Return [X, Y] of the center of cell containing provided text 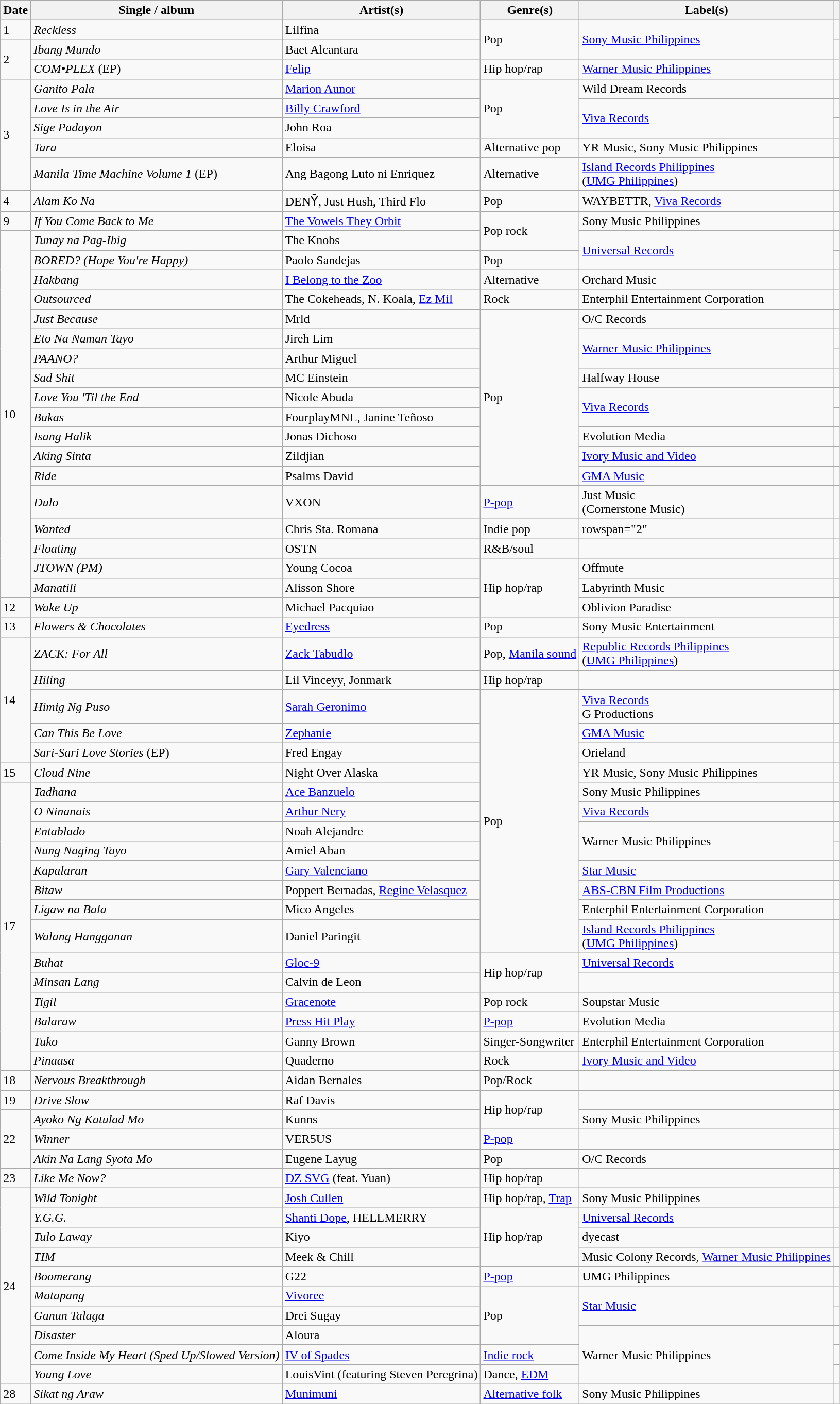
Manila Time Machine Volume 1 (EP) [157, 174]
Love Is in the Air [157, 108]
Aidan Bernales [381, 1080]
Himig Ng Puso [157, 707]
Wild Dream Records [707, 89]
Akin Na Lang Syota Mo [157, 1159]
Nicole Abuda [381, 397]
Sari-Sari Love Stories (EP) [157, 752]
Zephanie [381, 733]
3 [15, 135]
Single / album [157, 10]
Ace Banzuelo [381, 792]
Baet Alcantara [381, 49]
Poppert Bernadas, Regine Velasquez [381, 890]
Mico Angeles [381, 910]
Boomerang [157, 1276]
Singer-Songwriter [530, 1041]
OSTN [381, 549]
The Cokeheads, N. Koala, Ez Mil [381, 299]
15 [15, 772]
Tadhana [157, 792]
Nung Naging Tayo [157, 851]
Josh Cullen [381, 1198]
Ayoko Ng Katulad Mo [157, 1120]
Tunay na Pag-Ibig [157, 241]
Outsourced [157, 299]
WAYBETTR, Viva Records [707, 201]
Eyedress [381, 627]
Night Over Alaska [381, 772]
Come Inside My Heart (Sped Up/Slowed Version) [157, 1355]
Zildjian [381, 456]
Eugene Layug [381, 1159]
Aking Sinta [157, 456]
Press Hit Play [381, 1021]
If You Come Back to Me [157, 221]
Sarah Geronimo [381, 707]
Minsan Lang [157, 982]
Ligaw na Bala [157, 910]
Pop/Rock [530, 1080]
Alam Ko Na [157, 201]
Young Cocoa [381, 568]
LouisVint (featuring Steven Peregrina) [381, 1374]
Buhat [157, 963]
Michael Pacquiao [381, 607]
Indie rock [530, 1355]
The Vowels They Orbit [381, 221]
Reckless [157, 30]
Bitaw [157, 890]
4 [15, 201]
Hiling [157, 680]
Bukas [157, 417]
Wanted [157, 529]
19 [15, 1100]
Alternative pop [530, 147]
18 [15, 1080]
Offmute [707, 568]
O Ninanais [157, 812]
Ang Bagong Luto ni Enriquez [381, 174]
Ganito Pala [157, 89]
Ganny Brown [381, 1041]
G22 [381, 1276]
Eto Na Naman Tayo [157, 338]
Shanti Dope, HELLMERRY [381, 1218]
Sige Padayon [157, 128]
10 [15, 414]
Drive Slow [157, 1100]
Zack Tabudlo [381, 653]
DENȲ, Just Hush, Third Flo [381, 201]
Meek & Chill [381, 1257]
Wake Up [157, 607]
Sony Music Entertainment [707, 627]
Tigil [157, 1002]
Manatili [157, 588]
Just Because [157, 319]
Jonas Dichoso [381, 437]
1 [15, 30]
Floating [157, 549]
John Roa [381, 128]
Cloud Nine [157, 772]
TIM [157, 1257]
Halfway House [707, 378]
Arthur Nery [381, 812]
17 [15, 927]
Labyrinth Music [707, 588]
Date [15, 10]
VER5US [381, 1139]
Orchard Music [707, 280]
2 [15, 59]
Jireh Lim [381, 338]
dyecast [707, 1237]
Gloc-9 [381, 963]
COM•PLEX (EP) [157, 69]
Entablado [157, 831]
Ganun Talaga [157, 1315]
ZACK: For All [157, 653]
Sikat ng Araw [157, 1394]
Quaderno [381, 1060]
Arthur Miguel [381, 358]
22 [15, 1139]
Dulo [157, 503]
Flowers & Chocolates [157, 627]
VXON [381, 503]
Munimuni [381, 1394]
IV of Spades [381, 1355]
Mrld [381, 319]
Chris Sta. Romana [381, 529]
Like Me Now? [157, 1178]
Pop, Manila sound [530, 653]
Nervous Breakthrough [157, 1080]
Eloisa [381, 147]
Viva RecordsG Productions [707, 707]
Drei Sugay [381, 1315]
Alisson Shore [381, 588]
Felip [381, 69]
Genre(s) [530, 10]
Wild Tonight [157, 1198]
Indie pop [530, 529]
12 [15, 607]
FourplayMNL, Janine Teñoso [381, 417]
The Knobs [381, 241]
Oblivion Paradise [707, 607]
Vivoree [381, 1296]
Lil Vinceyy, Jonmark [381, 680]
Raf Davis [381, 1100]
PAANO? [157, 358]
Can This Be Love [157, 733]
Kunns [381, 1120]
Hip hop/rap, Trap [530, 1198]
Amiel Aban [381, 851]
BORED? (Hope You're Happy) [157, 260]
Balaraw [157, 1021]
Gary Valenciano [381, 870]
Ride [157, 476]
23 [15, 1178]
Dance, EDM [530, 1374]
Just Music(Cornerstone Music) [707, 503]
28 [15, 1394]
Artist(s) [381, 10]
Daniel Paringit [381, 936]
Soupstar Music [707, 1002]
Pinaasa [157, 1060]
24 [15, 1287]
Isang Halik [157, 437]
9 [15, 221]
Winner [157, 1139]
MC Einstein [381, 378]
Kapalaran [157, 870]
ABS-CBN Film Productions [707, 890]
14 [15, 699]
Aloura [381, 1335]
Music Colony Records, Warner Music Philippines [707, 1257]
Label(s) [707, 10]
Sad Shit [157, 378]
R&B/soul [530, 549]
Lilfina [381, 30]
Billy Crawford [381, 108]
Noah Alejandre [381, 831]
JTOWN (PM) [157, 568]
I Belong to the Zoo [381, 280]
Matapang [157, 1296]
Y.G.G. [157, 1218]
13 [15, 627]
Tulo Laway [157, 1237]
DZ SVG (feat. Yuan) [381, 1178]
Orieland [707, 752]
Ibang Mundo [157, 49]
Marion Aunor [381, 89]
Tara [157, 147]
Alternative folk [530, 1394]
Gracenote [381, 1002]
Psalms David [381, 476]
Love You 'Til the End [157, 397]
Fred Engay [381, 752]
Tuko [157, 1041]
Hakbang [157, 280]
Walang Hangganan [157, 936]
Young Love [157, 1374]
Calvin de Leon [381, 982]
Republic Records Philippines(UMG Philippines) [707, 653]
Disaster [157, 1335]
Kiyo [381, 1237]
rowspan="2" [707, 529]
UMG Philippines [707, 1276]
Paolo Sandejas [381, 260]
